Scan for the cell matching the given text and deliver its [x, y] coordinate at center. 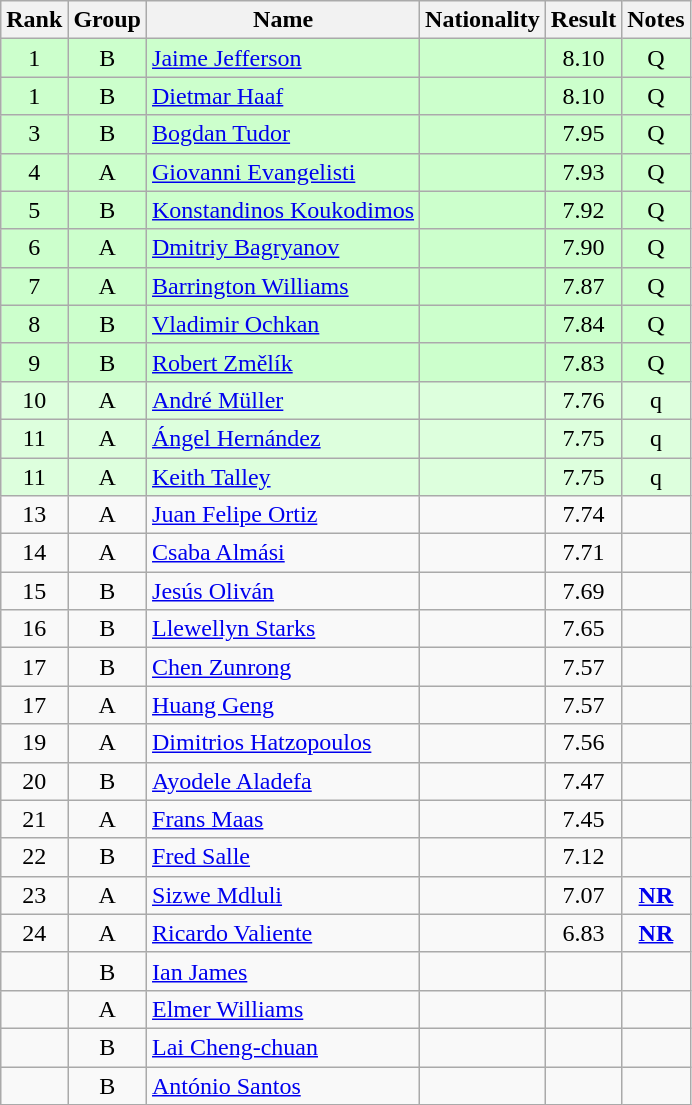
Keith Talley [284, 477]
Chen Zunrong [284, 667]
7.65 [583, 629]
Name [284, 20]
7.71 [583, 553]
16 [34, 629]
Elmer Williams [284, 1009]
5 [34, 210]
7.07 [583, 895]
6 [34, 248]
Vladimir Ochkan [284, 324]
Rank [34, 20]
Ricardo Valiente [284, 933]
Frans Maas [284, 819]
7.95 [583, 134]
Notes [656, 20]
19 [34, 743]
Csaba Almási [284, 553]
21 [34, 819]
Dimitrios Hatzopoulos [284, 743]
14 [34, 553]
Huang Geng [284, 705]
Ayodele Aladefa [284, 781]
3 [34, 134]
7.87 [583, 286]
Bogdan Tudor [284, 134]
13 [34, 515]
10 [34, 400]
Barrington Williams [284, 286]
24 [34, 933]
7.84 [583, 324]
Group [108, 20]
7 [34, 286]
Jaime Jefferson [284, 58]
André Müller [284, 400]
7.93 [583, 172]
22 [34, 857]
8 [34, 324]
7.45 [583, 819]
6.83 [583, 933]
7.69 [583, 591]
20 [34, 781]
Ángel Hernández [284, 438]
7.12 [583, 857]
Jesús Oliván [284, 591]
Konstandinos Koukodimos [284, 210]
Ian James [284, 971]
7.90 [583, 248]
Robert Změlík [284, 362]
Result [583, 20]
7.83 [583, 362]
23 [34, 895]
Nationality [483, 20]
4 [34, 172]
7.47 [583, 781]
15 [34, 591]
Giovanni Evangelisti [284, 172]
Fred Salle [284, 857]
António Santos [284, 1085]
Dietmar Haaf [284, 96]
Lai Cheng-chuan [284, 1047]
Dmitriy Bagryanov [284, 248]
7.76 [583, 400]
Sizwe Mdluli [284, 895]
9 [34, 362]
7.92 [583, 210]
7.56 [583, 743]
Llewellyn Starks [284, 629]
7.74 [583, 515]
Juan Felipe Ortiz [284, 515]
